Capture the cell that displays the provided text and extract its [x, y] central coordinate. 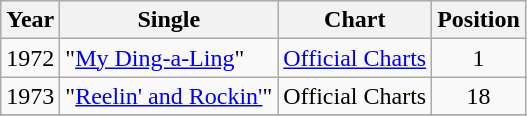
1 [479, 58]
"My Ding-a-Ling" [169, 58]
Year [30, 20]
1973 [30, 96]
Position [479, 20]
18 [479, 96]
Chart [355, 20]
Single [169, 20]
"Reelin' and Rockin'" [169, 96]
1972 [30, 58]
